Identify which cell holds the provided text, then report its [X, Y] central coordinate. 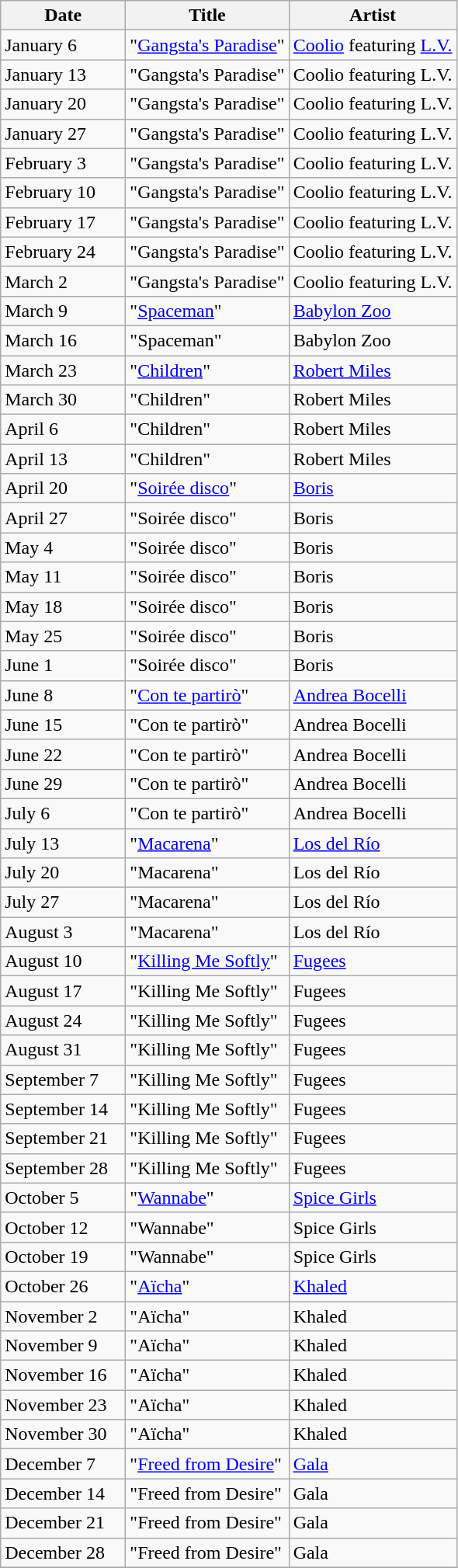
July 27 [64, 902]
May 18 [64, 607]
Title [207, 16]
September 14 [64, 1109]
January 27 [64, 134]
October 5 [64, 1198]
September 7 [64, 1080]
January 13 [64, 75]
December 28 [64, 1552]
February 24 [64, 252]
November 23 [64, 1405]
October 12 [64, 1227]
March 16 [64, 340]
October 19 [64, 1257]
June 8 [64, 695]
November 16 [64, 1375]
November 9 [64, 1346]
Date [64, 16]
July 6 [64, 813]
February 17 [64, 222]
April 6 [64, 429]
January 6 [64, 45]
March 23 [64, 370]
April 13 [64, 459]
February 3 [64, 163]
December 14 [64, 1493]
August 31 [64, 1050]
April 20 [64, 488]
August 10 [64, 961]
July 20 [64, 873]
July 13 [64, 843]
May 11 [64, 577]
December 21 [64, 1523]
January 20 [64, 104]
March 2 [64, 281]
June 22 [64, 754]
May 4 [64, 548]
November 30 [64, 1434]
November 2 [64, 1316]
June 1 [64, 666]
August 24 [64, 1020]
April 27 [64, 518]
June 15 [64, 725]
June 29 [64, 784]
May 25 [64, 636]
December 7 [64, 1464]
October 26 [64, 1286]
August 17 [64, 991]
August 3 [64, 932]
September 21 [64, 1139]
Artist [373, 16]
February 10 [64, 193]
March 9 [64, 311]
September 28 [64, 1168]
March 30 [64, 400]
